Return the [X, Y] coordinate for the center point of the cell that contains the specified text.  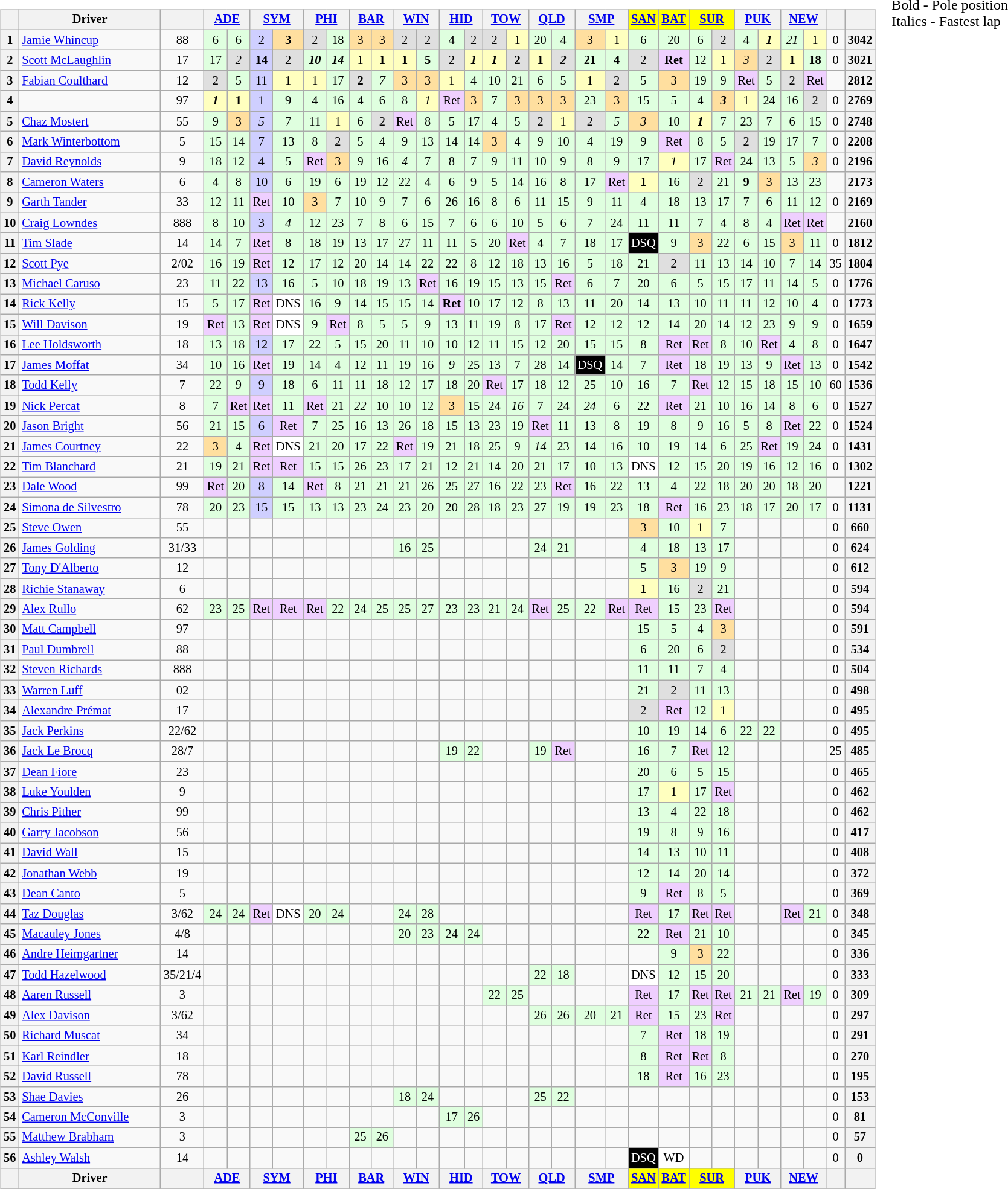
1527 [860, 406]
44 [10, 914]
Tony D'Alberto [89, 568]
40 [10, 833]
Paul Dumbrell [89, 650]
1302 [860, 467]
Jonathan Webb [89, 873]
Taz Douglas [89, 914]
2812 [860, 81]
James Moffat [89, 365]
35/21/4 [182, 975]
624 [860, 548]
Will Davison [89, 324]
Rick Kelly [89, 304]
Alexandre Prémat [89, 711]
Jason Bright [89, 426]
81 [860, 1117]
62 [182, 609]
42 [10, 873]
1131 [860, 507]
2208 [860, 142]
Matt Campbell [89, 629]
291 [860, 1036]
28/7 [182, 751]
1659 [860, 324]
36 [10, 751]
02 [182, 690]
348 [860, 914]
Dale Wood [89, 487]
Andre Heimgartner [89, 955]
49 [10, 1016]
Richie Stanaway [89, 589]
Michael Caruso [89, 284]
Cameron McConville [89, 1117]
David Wall [89, 853]
James Courtney [89, 446]
3021 [860, 60]
2169 [860, 203]
Todd Kelly [89, 385]
498 [860, 690]
153 [860, 1097]
417 [860, 833]
57 [860, 1138]
534 [860, 650]
James Golding [89, 548]
48 [10, 995]
Macauley Jones [89, 934]
Todd Hazelwood [89, 975]
David Russell [89, 1077]
46 [10, 955]
2160 [860, 223]
309 [860, 995]
612 [860, 568]
1804 [860, 264]
372 [860, 873]
1542 [860, 365]
Tim Slade [89, 243]
336 [860, 955]
Alex Davison [89, 1016]
369 [860, 894]
Jamie Whincup [89, 40]
3042 [860, 40]
Luke Youlden [89, 792]
Garry Jacobson [89, 833]
297 [860, 1016]
504 [860, 670]
1776 [860, 284]
30 [10, 629]
60 [836, 385]
Craig Lowndes [89, 223]
31 [10, 650]
2196 [860, 162]
2/02 [182, 264]
1812 [860, 243]
1221 [860, 487]
Aaren Russell [89, 995]
39 [10, 812]
22/62 [182, 731]
29 [10, 609]
Scott McLaughlin [89, 60]
2173 [860, 182]
47 [10, 975]
37 [10, 772]
2769 [860, 101]
Ashley Walsh [89, 1158]
Mark Winterbottom [89, 142]
Alex Rullo [89, 609]
333 [860, 975]
Richard Muscat [89, 1036]
591 [860, 629]
38 [10, 792]
Dean Fiore [89, 772]
Fabian Coulthard [89, 81]
41 [10, 853]
David Reynolds [89, 162]
1536 [860, 385]
195 [860, 1077]
1647 [860, 345]
Steven Richards [89, 670]
Garth Tander [89, 203]
Shae Davies [89, 1097]
Steve Owen [89, 528]
53 [10, 1097]
270 [860, 1056]
Simona de Silvestro [89, 507]
408 [860, 853]
31/33 [182, 548]
Matthew Brabham [89, 1138]
Scott Pye [89, 264]
WD [674, 1158]
Chris Pither [89, 812]
Chaz Mostert [89, 121]
54 [10, 1117]
Karl Reindler [89, 1056]
52 [10, 1077]
Jack Le Brocq [89, 751]
32 [10, 670]
Tim Blanchard [89, 467]
2748 [860, 121]
Cameron Waters [89, 182]
51 [10, 1056]
43 [10, 894]
Warren Luff [89, 690]
4/8 [182, 934]
1431 [860, 446]
45 [10, 934]
465 [860, 772]
345 [860, 934]
Jack Perkins [89, 731]
485 [860, 751]
1524 [860, 426]
Dean Canto [89, 894]
1773 [860, 304]
Lee Holdsworth [89, 345]
660 [860, 528]
50 [10, 1036]
Nick Percat [89, 406]
